Identify which cell holds the provided text, then report its (X, Y) central coordinate. 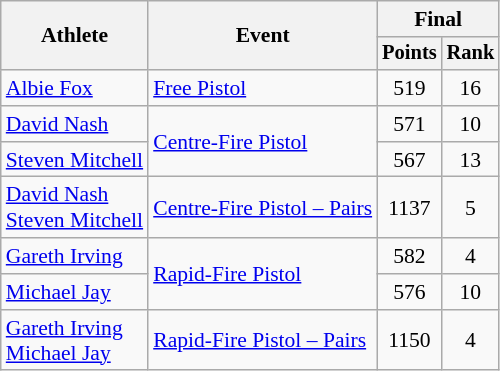
519 (409, 88)
Albie Fox (74, 88)
Gareth Irving (74, 256)
Gareth IrvingMichael Jay (74, 340)
Rapid-Fire Pistol – Pairs (262, 340)
Athlete (74, 36)
Steven Mitchell (74, 160)
Centre-Fire Pistol – Pairs (262, 208)
Event (262, 36)
13 (471, 160)
David NashSteven Mitchell (74, 208)
1137 (409, 208)
David Nash (74, 124)
1150 (409, 340)
567 (409, 160)
5 (471, 208)
16 (471, 88)
Free Pistol (262, 88)
571 (409, 124)
Michael Jay (74, 292)
Rank (471, 54)
Centre-Fire Pistol (262, 142)
Rapid-Fire Pistol (262, 274)
Final (438, 19)
Points (409, 54)
582 (409, 256)
576 (409, 292)
